Determine the (X, Y) coordinate at the center of the cell enclosing the given text.  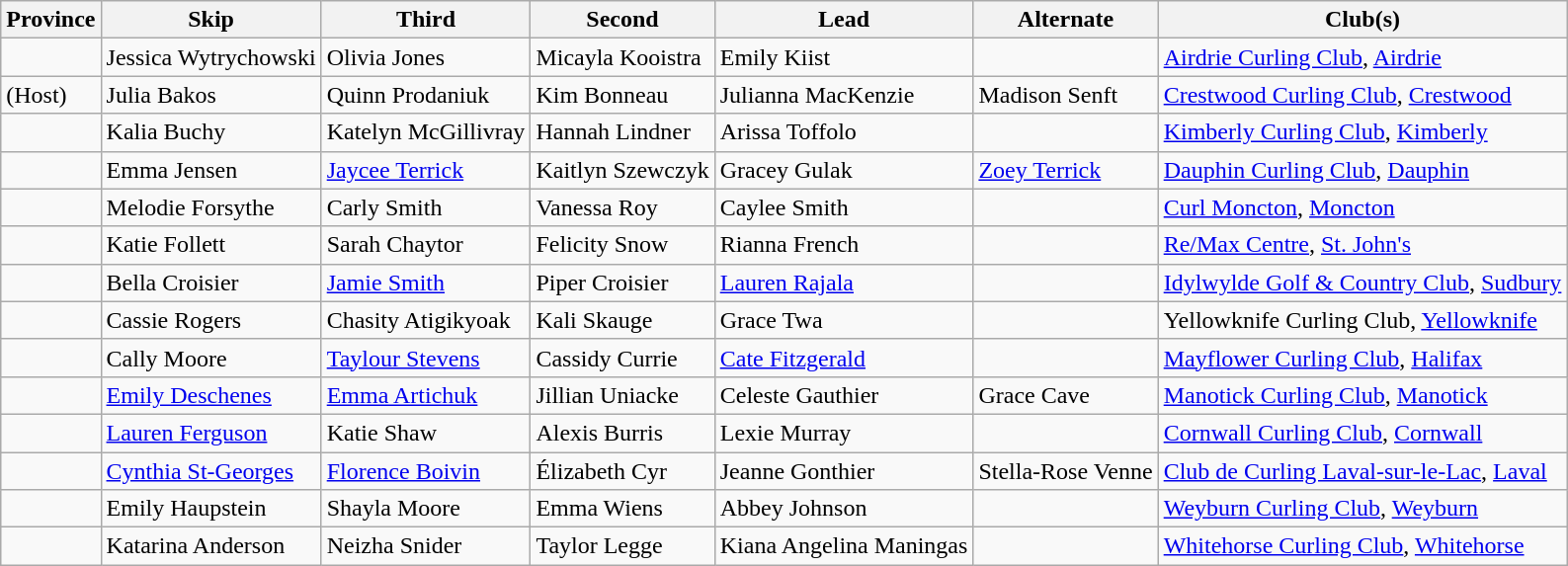
Lexie Murray (844, 433)
Airdrie Curling Club, Airdrie (1362, 57)
Manotick Curling Club, Manotick (1362, 395)
Gracey Gulak (844, 170)
Piper Croisier (622, 283)
Caylee Smith (844, 207)
Re/Max Centre, St. John's (1362, 245)
Sarah Chaytor (426, 245)
Crestwood Curling Club, Crestwood (1362, 95)
Alexis Burris (622, 433)
Emily Haupstein (211, 509)
Stella-Rose Venne (1065, 471)
Shayla Moore (426, 509)
Yellowknife Curling Club, Yellowknife (1362, 320)
Grace Cave (1065, 395)
Club de Curling Laval-sur-le-Lac, Laval (1362, 471)
Emily Kiist (844, 57)
(Host) (51, 95)
Hannah Lindner (622, 132)
Cynthia St-Georges (211, 471)
Lauren Rajala (844, 283)
Lead (844, 20)
Taylor Legge (622, 546)
Mayflower Curling Club, Halifax (1362, 358)
Celeste Gauthier (844, 395)
Cornwall Curling Club, Cornwall (1362, 433)
Curl Moncton, Moncton (1362, 207)
Kimberly Curling Club, Kimberly (1362, 132)
Alternate (1065, 20)
Cassie Rogers (211, 320)
Katie Shaw (426, 433)
Emma Wiens (622, 509)
Whitehorse Curling Club, Whitehorse (1362, 546)
Micayla Kooistra (622, 57)
Jessica Wytrychowski (211, 57)
Quinn Prodaniuk (426, 95)
Arissa Toffolo (844, 132)
Jeanne Gonthier (844, 471)
Zoey Terrick (1065, 170)
Élizabeth Cyr (622, 471)
Katie Follett (211, 245)
Julia Bakos (211, 95)
Olivia Jones (426, 57)
Club(s) (1362, 20)
Abbey Johnson (844, 509)
Carly Smith (426, 207)
Kiana Angelina Maningas (844, 546)
Katelyn McGillivray (426, 132)
Jaycee Terrick (426, 170)
Neizha Snider (426, 546)
Madison Senft (1065, 95)
Emma Jensen (211, 170)
Weyburn Curling Club, Weyburn (1362, 509)
Chasity Atigikyoak (426, 320)
Kim Bonneau (622, 95)
Cally Moore (211, 358)
Kali Skauge (622, 320)
Bella Croisier (211, 283)
Vanessa Roy (622, 207)
Julianna MacKenzie (844, 95)
Katarina Anderson (211, 546)
Third (426, 20)
Florence Boivin (426, 471)
Rianna French (844, 245)
Emily Deschenes (211, 395)
Idylwylde Golf & Country Club, Sudbury (1362, 283)
Dauphin Curling Club, Dauphin (1362, 170)
Melodie Forsythe (211, 207)
Cassidy Currie (622, 358)
Skip (211, 20)
Felicity Snow (622, 245)
Province (51, 20)
Emma Artichuk (426, 395)
Cate Fitzgerald (844, 358)
Jamie Smith (426, 283)
Taylour Stevens (426, 358)
Lauren Ferguson (211, 433)
Grace Twa (844, 320)
Jillian Uniacke (622, 395)
Second (622, 20)
Kalia Buchy (211, 132)
Kaitlyn Szewczyk (622, 170)
